Locate the cell with the specified text and output its [x, y] center coordinate. 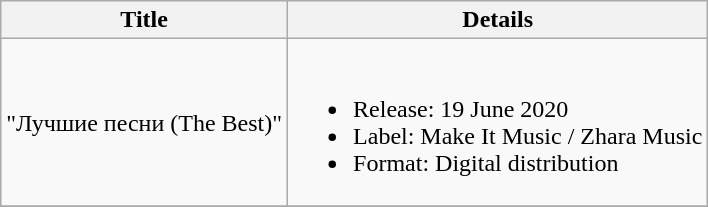
"Лучшие песни (The Best)" [144, 122]
Details [498, 20]
Release: 19 June 2020Label: Make It Music / Zhara MusicFormat: Digital distribution [498, 122]
Title [144, 20]
